Extract the [x, y] coordinate from the center of the cell holding the provided text.  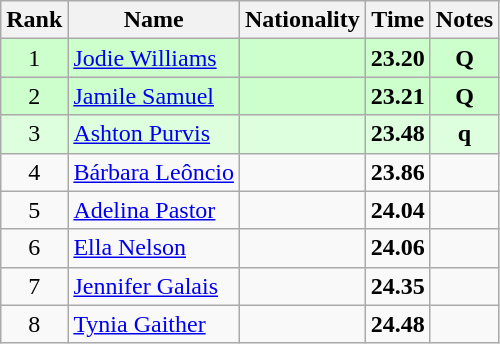
23.21 [398, 96]
Bárbara Leôncio [154, 172]
23.48 [398, 134]
q [464, 134]
24.35 [398, 286]
Name [154, 20]
24.48 [398, 324]
Time [398, 20]
7 [34, 286]
Jodie Williams [154, 58]
Rank [34, 20]
8 [34, 324]
5 [34, 210]
4 [34, 172]
Ella Nelson [154, 248]
23.86 [398, 172]
24.04 [398, 210]
2 [34, 96]
23.20 [398, 58]
24.06 [398, 248]
1 [34, 58]
Ashton Purvis [154, 134]
Notes [464, 20]
Jamile Samuel [154, 96]
Tynia Gaither [154, 324]
Nationality [303, 20]
Jennifer Galais [154, 286]
6 [34, 248]
Adelina Pastor [154, 210]
3 [34, 134]
